Pinpoint the cell where the given text exists, returning its (X, Y) midpoint coordinate. 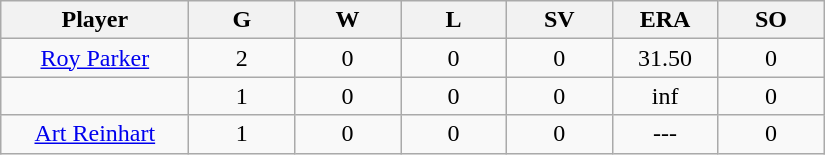
L (454, 20)
inf (665, 96)
Player (95, 20)
2 (242, 58)
Roy Parker (95, 58)
SO (771, 20)
SV (559, 20)
G (242, 20)
ERA (665, 20)
Art Reinhart (95, 134)
31.50 (665, 58)
--- (665, 134)
W (348, 20)
